Find where the given text appears and provide that cell's center as [x, y] coordinate. 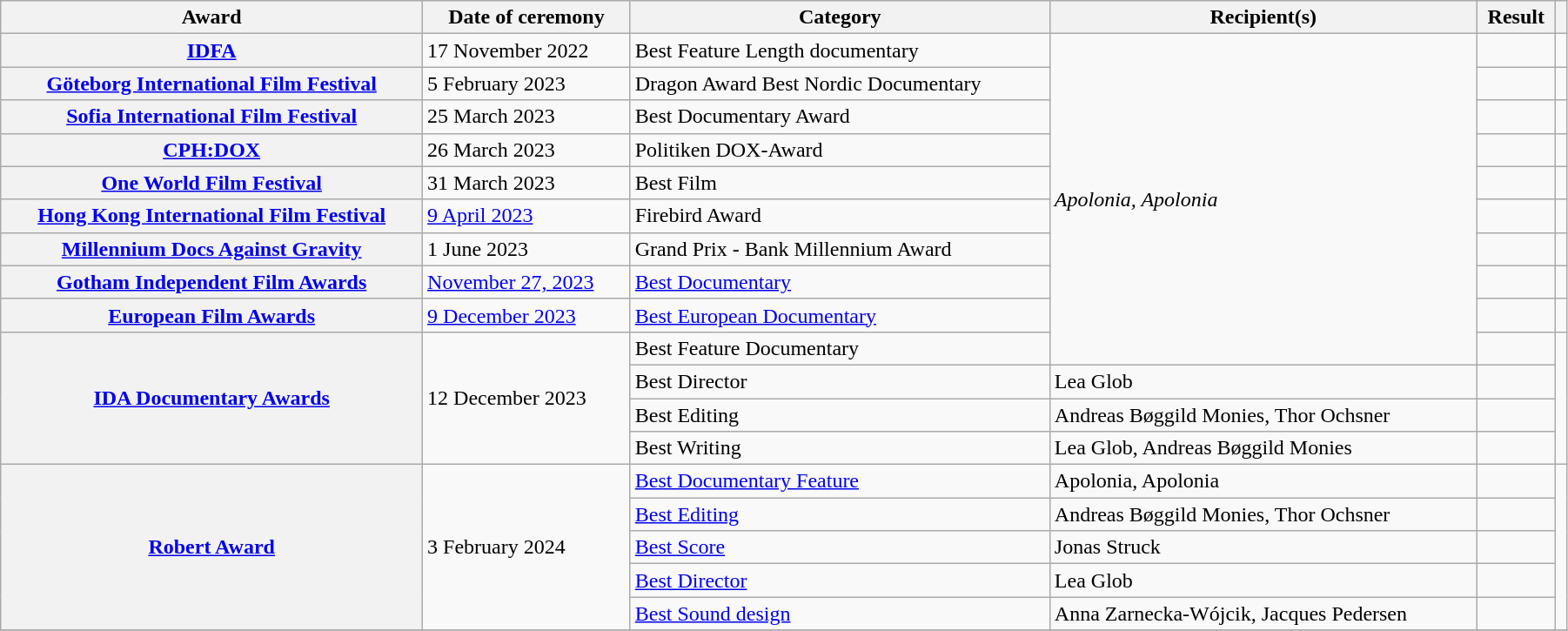
Best Film [840, 183]
Best European Documentary [840, 315]
Date of ceremony [527, 17]
IDA Documentary Awards [212, 398]
Best Feature Length documentary [840, 50]
Best Feature Documentary [840, 348]
Best Documentary Feature [840, 481]
Dragon Award Best Nordic Documentary [840, 84]
1 June 2023 [527, 249]
Recipient(s) [1263, 17]
25 March 2023 [527, 117]
Anna Zarnecka-Wójcik, Jacques Pedersen [1263, 614]
European Film Awards [212, 315]
Politiken DOX-Award [840, 150]
CPH:DOX [212, 150]
IDFA [212, 50]
Millennium Docs Against Gravity [212, 249]
Robert Award [212, 547]
9 April 2023 [527, 216]
3 February 2024 [527, 547]
One World Film Festival [212, 183]
Best Score [840, 547]
Best Documentary Award [840, 117]
26 March 2023 [527, 150]
5 February 2023 [527, 84]
Hong Kong International Film Festival [212, 216]
Best Documentary [840, 282]
Grand Prix - Bank Millennium Award [840, 249]
31 March 2023 [527, 183]
Award [212, 17]
Göteborg International Film Festival [212, 84]
Category [840, 17]
Sofia International Film Festival [212, 117]
November 27, 2023 [527, 282]
17 November 2022 [527, 50]
Result [1516, 17]
Jonas Struck [1263, 547]
Best Sound design [840, 614]
9 December 2023 [527, 315]
Firebird Award [840, 216]
Best Writing [840, 448]
12 December 2023 [527, 398]
Lea Glob, Andreas Bøggild Monies [1263, 448]
Gotham Independent Film Awards [212, 282]
